Extract the (x, y) coordinate from the center of the cell holding the provided text.  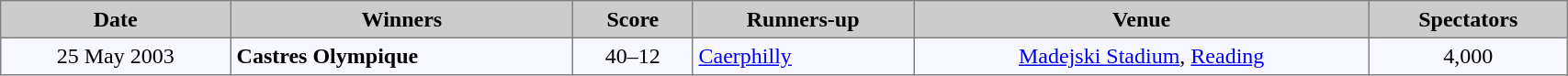
Date (116, 19)
Winners (402, 19)
Madejski Stadium, Reading (1142, 56)
4,000 (1468, 56)
Runners-up (803, 19)
Score (633, 19)
Spectators (1468, 19)
25 May 2003 (116, 56)
40–12 (633, 56)
Caerphilly (803, 56)
Castres Olympique (402, 56)
Venue (1142, 19)
